Detect which cell encompasses the target text, then output its [x, y] center coordinate. 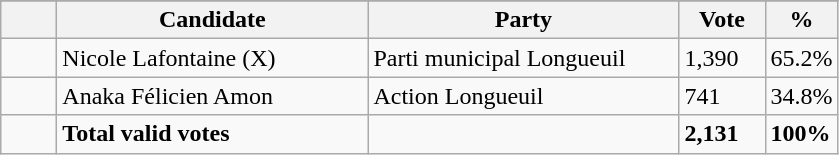
Vote [722, 20]
Candidate [212, 20]
Nicole Lafontaine (X) [212, 58]
Action Longueuil [524, 96]
2,131 [722, 134]
100% [802, 134]
34.8% [802, 96]
Party [524, 20]
Parti municipal Longueuil [524, 58]
Total valid votes [212, 134]
741 [722, 96]
Anaka Félicien Amon [212, 96]
65.2% [802, 58]
% [802, 20]
1,390 [722, 58]
